Pinpoint the cell where the given text exists, returning its (x, y) midpoint coordinate. 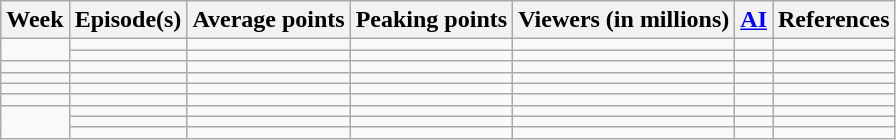
Average points (268, 20)
AI (754, 20)
Week (35, 20)
Episode(s) (128, 20)
Peaking points (431, 20)
Viewers (in millions) (624, 20)
References (834, 20)
